Find where the given text appears and provide that cell's center as (X, Y) coordinate. 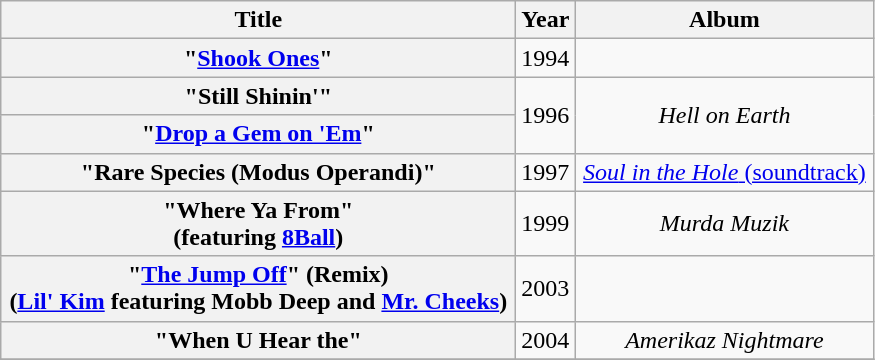
Album (724, 20)
Title (258, 20)
1994 (546, 58)
1996 (546, 115)
2003 (546, 288)
"Where Ya From"(featuring 8Ball) (258, 224)
Year (546, 20)
"Drop a Gem on 'Em" (258, 134)
1997 (546, 172)
Murda Muzik (724, 224)
"Shook Ones" (258, 58)
"Rare Species (Modus Operandi)" (258, 172)
Hell on Earth (724, 115)
2004 (546, 340)
"The Jump Off" (Remix)(Lil' Kim featuring Mobb Deep and Mr. Cheeks) (258, 288)
"Still Shinin'" (258, 96)
"When U Hear the" (258, 340)
Amerikaz Nightmare (724, 340)
Soul in the Hole (soundtrack) (724, 172)
1999 (546, 224)
